Provide the [X, Y] coordinate of the cell's center where the given text is located.  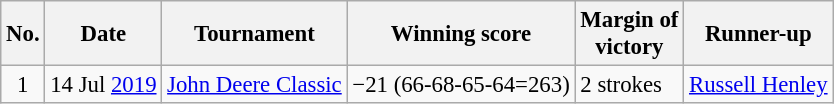
Runner-up [758, 34]
No. [23, 34]
John Deere Classic [254, 85]
Margin ofvictory [630, 34]
Date [104, 34]
Tournament [254, 34]
1 [23, 85]
Winning score [461, 34]
−21 (66-68-65-64=263) [461, 85]
Russell Henley [758, 85]
14 Jul 2019 [104, 85]
2 strokes [630, 85]
